Output the (x, y) coordinate of the center of the cell containing the given text.  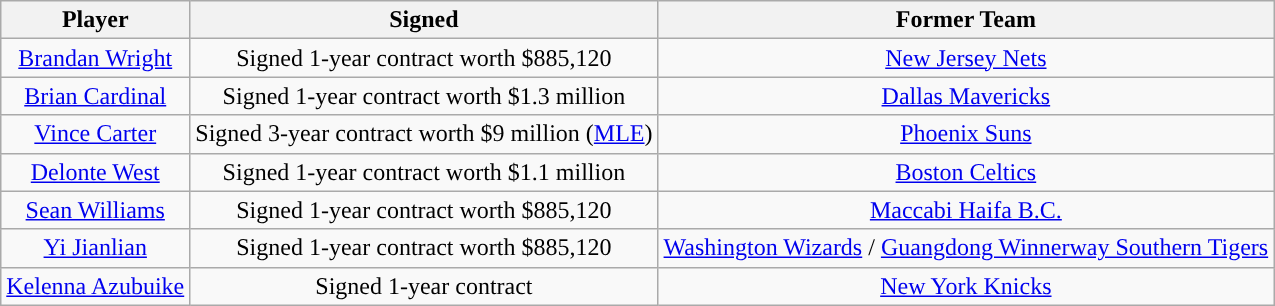
New Jersey Nets (966, 58)
Boston Celtics (966, 172)
New York Knicks (966, 286)
Vince Carter (96, 134)
Signed 1-year contract worth $1.3 million (424, 96)
Signed 1-year contract worth $1.1 million (424, 172)
Brian Cardinal (96, 96)
Dallas Mavericks (966, 96)
Signed (424, 20)
Former Team (966, 20)
Kelenna Azubuike (96, 286)
Brandan Wright (96, 58)
Sean Williams (96, 210)
Yi Jianlian (96, 248)
Washington Wizards / Guangdong Winnerway Southern Tigers (966, 248)
Player (96, 20)
Signed 3-year contract worth $9 million (MLE) (424, 134)
Delonte West (96, 172)
Phoenix Suns (966, 134)
Signed 1-year contract (424, 286)
Maccabi Haifa B.C. (966, 210)
